Detect which cell encompasses the target text, then output its (x, y) center coordinate. 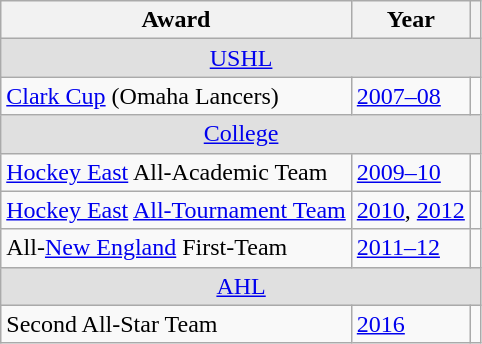
Award (176, 20)
Hockey East All-Tournament Team (176, 210)
All-New England First-Team (176, 248)
2016 (410, 324)
Hockey East All-Academic Team (176, 172)
2010, 2012 (410, 210)
2009–10 (410, 172)
AHL (242, 286)
2007–08 (410, 96)
Second All-Star Team (176, 324)
2011–12 (410, 248)
College (242, 134)
USHL (242, 58)
Year (410, 20)
Clark Cup (Omaha Lancers) (176, 96)
